Extract the [X, Y] coordinate from the center of the cell holding the provided text.  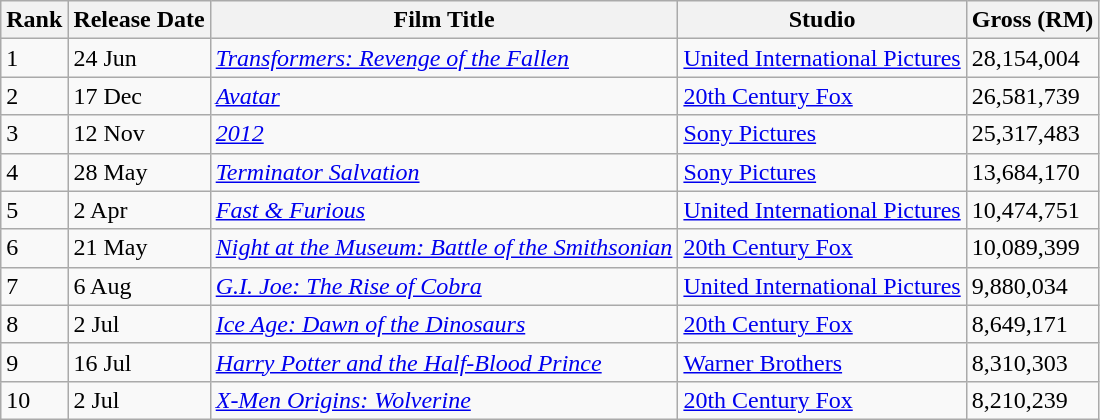
Night at the Museum: Battle of the Smithsonian [444, 248]
2012 [444, 134]
Film Title [444, 20]
1 [34, 58]
G.I. Joe: The Rise of Cobra [444, 286]
7 [34, 286]
5 [34, 210]
8,210,239 [1032, 400]
10,089,399 [1032, 248]
3 [34, 134]
8 [34, 324]
X-Men Origins: Wolverine [444, 400]
2 [34, 96]
Fast & Furious [444, 210]
9,880,034 [1032, 286]
Rank [34, 20]
8,649,171 [1032, 324]
Harry Potter and the Half-Blood Prince [444, 362]
8,310,303 [1032, 362]
Gross (RM) [1032, 20]
25,317,483 [1032, 134]
Terminator Salvation [444, 172]
9 [34, 362]
Release Date [139, 20]
24 Jun [139, 58]
17 Dec [139, 96]
4 [34, 172]
Ice Age: Dawn of the Dinosaurs [444, 324]
16 Jul [139, 362]
Warner Brothers [822, 362]
10 [34, 400]
Transformers: Revenge of the Fallen [444, 58]
10,474,751 [1032, 210]
28 May [139, 172]
13,684,170 [1032, 172]
28,154,004 [1032, 58]
26,581,739 [1032, 96]
Avatar [444, 96]
6 [34, 248]
21 May [139, 248]
2 Apr [139, 210]
12 Nov [139, 134]
6 Aug [139, 286]
Studio [822, 20]
